Locate the cell with the specified text and output its [x, y] center coordinate. 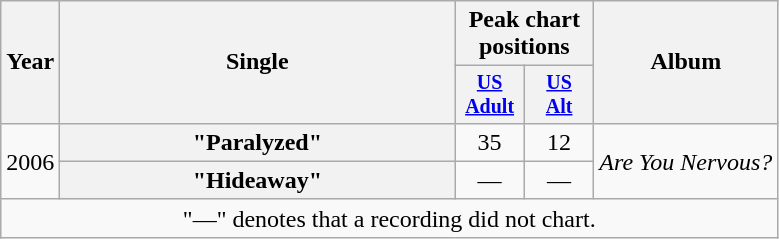
Year [30, 62]
"—" denotes that a recording did not chart. [390, 218]
Album [686, 62]
"Paralyzed" [258, 142]
35 [490, 142]
Single [258, 62]
US Adult [490, 94]
Peak chartpositions [524, 34]
"Hideaway" [258, 180]
USAlt [558, 94]
2006 [30, 161]
Are You Nervous? [686, 161]
12 [558, 142]
